Search for the cell housing the specified text and yield its [X, Y] center coordinate. 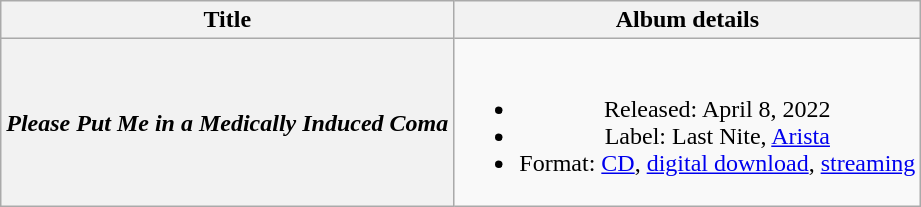
Title [228, 20]
Released: April 8, 2022Label: Last Nite, AristaFormat: CD, digital download, streaming [688, 122]
Please Put Me in a Medically Induced Coma [228, 122]
Album details [688, 20]
